Detect which cell encompasses the target text, then output its [x, y] center coordinate. 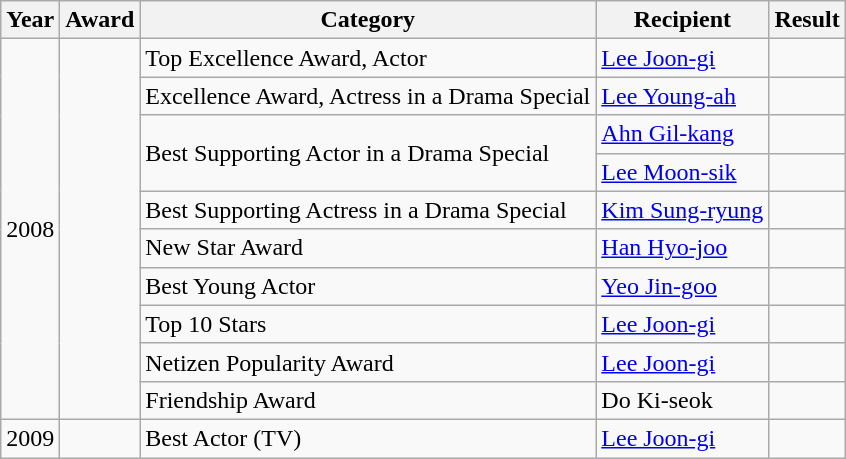
Best Actor (TV) [368, 438]
Award [100, 20]
Best Supporting Actor in a Drama Special [368, 153]
Lee Moon-sik [682, 172]
Year [30, 20]
Ahn Gil-kang [682, 134]
2008 [30, 230]
Netizen Popularity Award [368, 362]
Kim Sung-ryung [682, 210]
Result [807, 20]
New Star Award [368, 248]
Recipient [682, 20]
Friendship Award [368, 400]
Category [368, 20]
Top 10 Stars [368, 324]
Best Supporting Actress in a Drama Special [368, 210]
Top Excellence Award, Actor [368, 58]
Yeo Jin-goo [682, 286]
Best Young Actor [368, 286]
Han Hyo-joo [682, 248]
Lee Young-ah [682, 96]
Do Ki-seok [682, 400]
Excellence Award, Actress in a Drama Special [368, 96]
2009 [30, 438]
